From the cell containing the given text, extract its center point as (X, Y) coordinate. 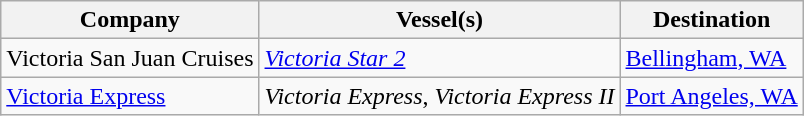
Bellingham, WA (712, 58)
Vessel(s) (440, 20)
Company (130, 20)
Victoria Express (130, 96)
Victoria Express, Victoria Express II (440, 96)
Victoria Star 2 (440, 58)
Victoria San Juan Cruises (130, 58)
Port Angeles, WA (712, 96)
Destination (712, 20)
